Search for the cell housing the specified text and yield its (x, y) center coordinate. 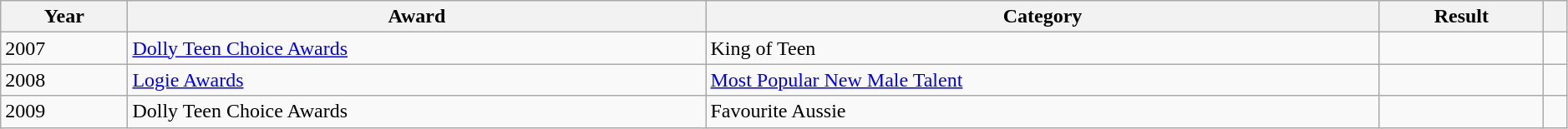
Most Popular New Male Talent (1043, 80)
Result (1462, 17)
2009 (64, 112)
King of Teen (1043, 48)
2008 (64, 80)
Favourite Aussie (1043, 112)
Category (1043, 17)
2007 (64, 48)
Award (417, 17)
Year (64, 17)
Logie Awards (417, 80)
